Capture the cell that displays the provided text and extract its [x, y] central coordinate. 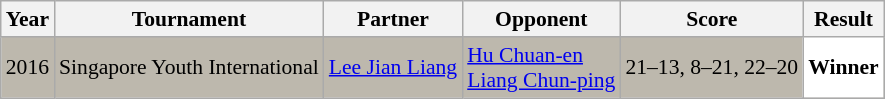
Year [28, 19]
Opponent [541, 19]
2016 [28, 68]
Partner [393, 19]
Tournament [189, 19]
Hu Chuan-en Liang Chun-ping [541, 68]
Result [844, 19]
Score [712, 19]
Winner [844, 68]
Lee Jian Liang [393, 68]
Singapore Youth International [189, 68]
21–13, 8–21, 22–20 [712, 68]
